Capture the cell that displays the provided text and extract its [x, y] central coordinate. 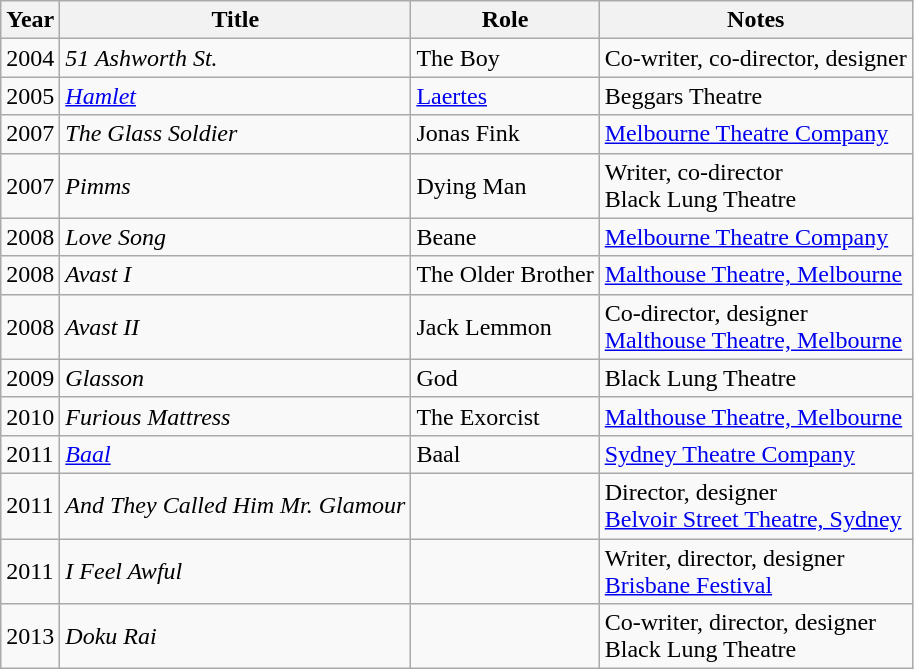
Sydney Theatre Company [756, 454]
2010 [30, 416]
I Feel Awful [236, 570]
Black Lung Theatre [756, 378]
2005 [30, 96]
Furious Mattress [236, 416]
Beggars Theatre [756, 96]
Writer, director, designerBrisbane Festival [756, 570]
Role [505, 20]
Love Song [236, 237]
Doku Rai [236, 636]
The Exorcist [505, 416]
2009 [30, 378]
Jonas Fink [505, 134]
Co-writer, co-director, designer [756, 58]
Beane [505, 237]
Year [30, 20]
The Older Brother [505, 275]
Director, designerBelvoir Street Theatre, Sydney [756, 506]
The Boy [505, 58]
God [505, 378]
Notes [756, 20]
The Glass Soldier [236, 134]
2004 [30, 58]
Hamlet [236, 96]
Avast I [236, 275]
Laertes [505, 96]
Writer, co-directorBlack Lung Theatre [756, 186]
Avast II [236, 326]
Co-director, designerMalthouse Theatre, Melbourne [756, 326]
And They Called Him Mr. Glamour [236, 506]
Jack Lemmon [505, 326]
Dying Man [505, 186]
2013 [30, 636]
Title [236, 20]
51 Ashworth St. [236, 58]
Glasson [236, 378]
Pimms [236, 186]
Co-writer, director, designerBlack Lung Theatre [756, 636]
